Return the (x, y) coordinate for the center point of the cell that contains the specified text.  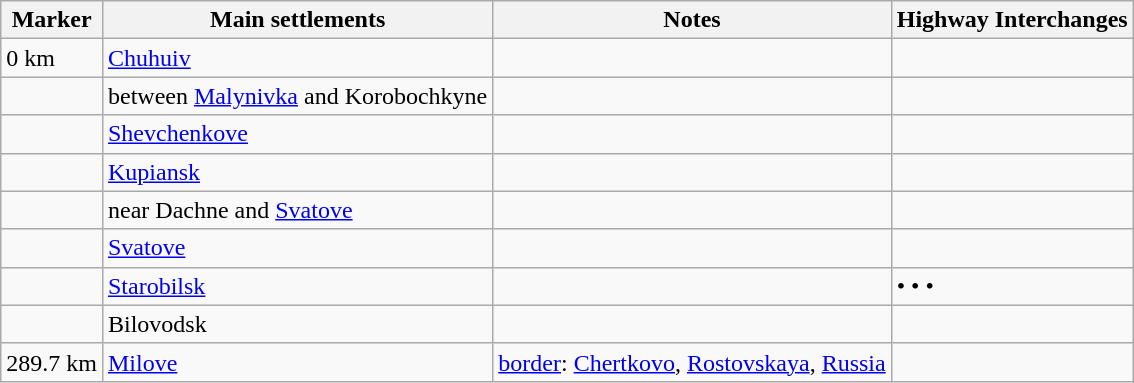
289.7 km (52, 362)
Highway Interchanges (1012, 20)
between Malynivka and Korobochkyne (297, 96)
Milove (297, 362)
Marker (52, 20)
Kupiansk (297, 172)
near Dachne and Svatove (297, 210)
Shevchenkove (297, 134)
0 km (52, 58)
• • • (1012, 286)
Main settlements (297, 20)
Bilovodsk (297, 324)
Starobilsk (297, 286)
border: Chertkovo, Rostovskaya, Russia (692, 362)
Svatove (297, 248)
Notes (692, 20)
Chuhuiv (297, 58)
